For the text-containing cell, return its midpoint in [x, y] coordinate format. 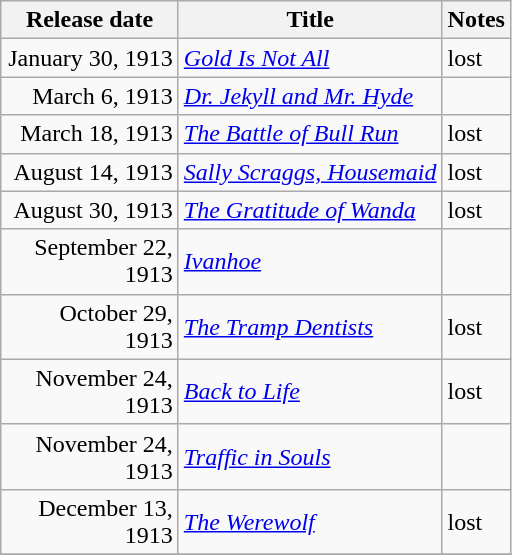
The Werewolf [310, 522]
March 6, 1913 [90, 96]
Ivanhoe [310, 262]
October 29, 1913 [90, 326]
Release date [90, 20]
The Battle of Bull Run [310, 134]
The Tramp Dentists [310, 326]
Back to Life [310, 392]
March 18, 1913 [90, 134]
Dr. Jekyll and Mr. Hyde [310, 96]
Traffic in Souls [310, 456]
Title [310, 20]
August 14, 1913 [90, 172]
Sally Scraggs, Housemaid [310, 172]
December 13, 1913 [90, 522]
Notes [476, 20]
August 30, 1913 [90, 210]
September 22, 1913 [90, 262]
January 30, 1913 [90, 58]
The Gratitude of Wanda [310, 210]
Gold Is Not All [310, 58]
